Return the [X, Y] coordinate for the center point of the cell that contains the specified text.  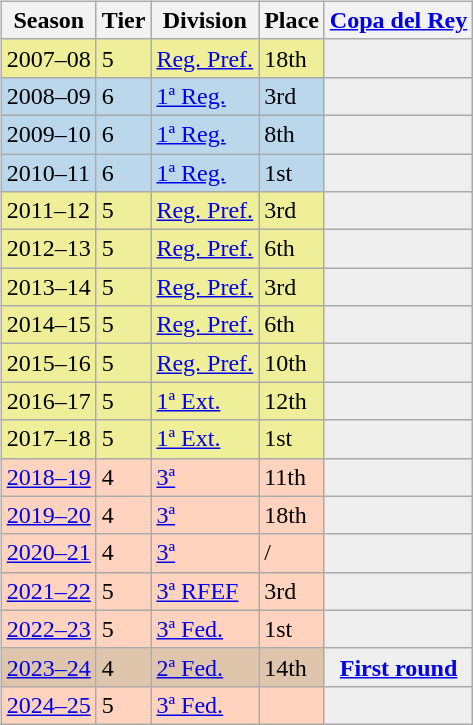
2022–23 [48, 629]
2021–22 [48, 591]
Copa del Rey [398, 20]
14th [292, 667]
Season [48, 20]
2016–17 [48, 401]
Place [292, 20]
2018–19 [48, 477]
10th [292, 363]
2007–08 [48, 58]
2019–20 [48, 515]
2023–24 [48, 667]
2015–16 [48, 363]
2009–10 [48, 134]
First round [398, 667]
Division [205, 20]
2010–11 [48, 173]
11th [292, 477]
/ [292, 553]
2ª Fed. [205, 667]
2012–13 [48, 249]
3ª RFEF [205, 591]
2017–18 [48, 439]
2024–25 [48, 705]
Tier [124, 20]
2008–09 [48, 96]
2014–15 [48, 325]
2011–12 [48, 211]
8th [292, 134]
2020–21 [48, 553]
12th [292, 401]
2013–14 [48, 287]
